Extract the (X, Y) coordinate from the center of the cell holding the provided text.  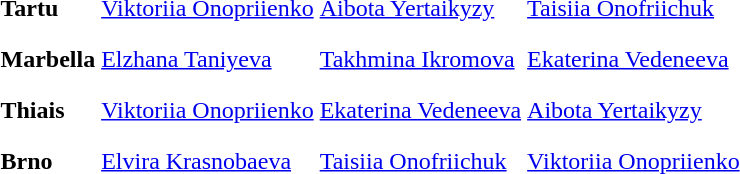
Elzhana Taniyeva (208, 59)
Viktoriia Onopriienko (208, 110)
Ekaterina Vedeneeva (420, 110)
Takhmina Ikromova (420, 59)
